Provide the (x, y) coordinate of the cell's center where the given text is located.  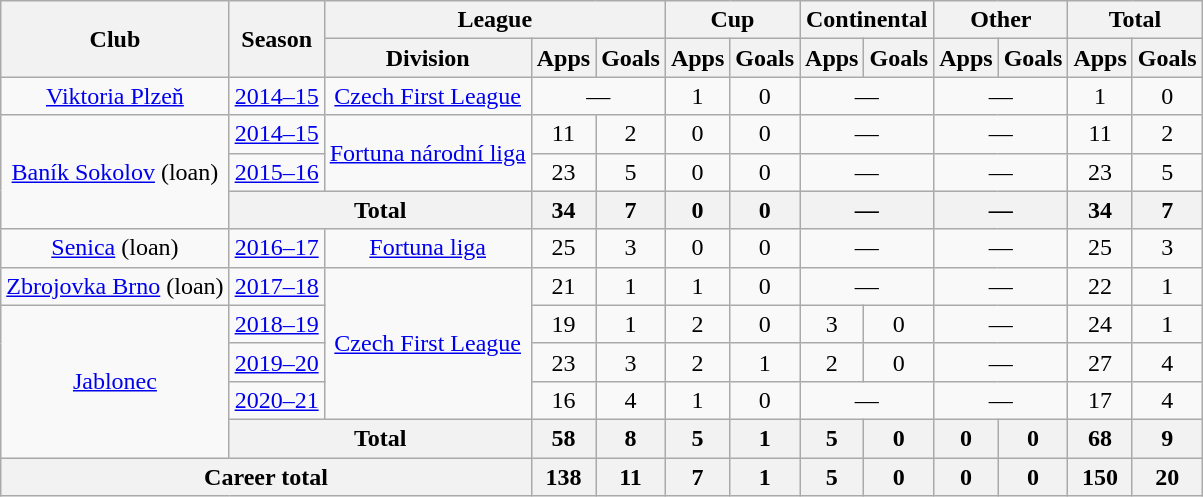
Cup (732, 20)
Senica (loan) (115, 248)
17 (1100, 400)
Continental (867, 20)
8 (631, 438)
16 (563, 400)
Zbrojovka Brno (loan) (115, 286)
Baník Sokolov (loan) (115, 172)
24 (1100, 324)
20 (1167, 477)
2019–20 (276, 362)
2015–16 (276, 172)
2020–21 (276, 400)
21 (563, 286)
138 (563, 477)
19 (563, 324)
Club (115, 39)
2016–17 (276, 248)
League (494, 20)
27 (1100, 362)
2017–18 (276, 286)
Season (276, 39)
Fortuna národní liga (428, 153)
22 (1100, 286)
9 (1167, 438)
Other (1001, 20)
Fortuna liga (428, 248)
68 (1100, 438)
Jablonec (115, 381)
150 (1100, 477)
Career total (266, 477)
Viktoria Plzeň (115, 96)
58 (563, 438)
2018–19 (276, 324)
Division (428, 58)
